For the text-containing cell, return its midpoint in [x, y] coordinate format. 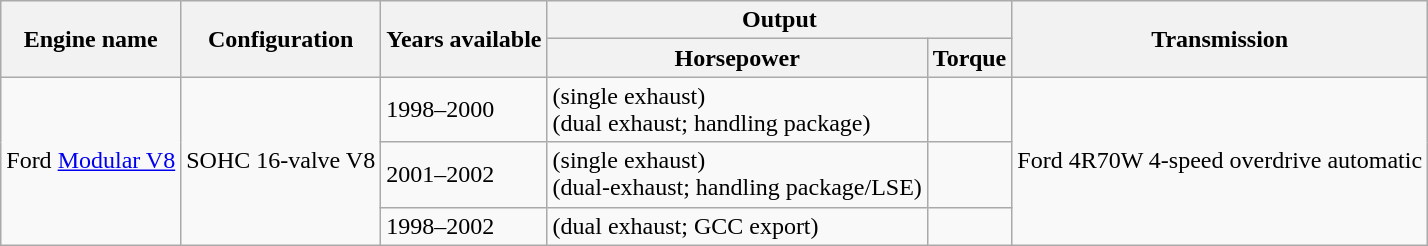
2001–2002 [464, 174]
Years available [464, 39]
Torque [969, 58]
1998–2000 [464, 110]
(single exhaust) (dual exhaust; handling package) [737, 110]
1998–2002 [464, 226]
Transmission [1220, 39]
Output [780, 20]
Configuration [281, 39]
SOHC 16-valve V8 [281, 161]
(dual exhaust; GCC export) [737, 226]
Ford Modular V8 [91, 161]
Horsepower [737, 58]
Engine name [91, 39]
Ford 4R70W 4-speed overdrive automatic [1220, 161]
(single exhaust) (dual-exhaust; handling package/LSE) [737, 174]
